Detect which cell encompasses the target text, then output its (x, y) center coordinate. 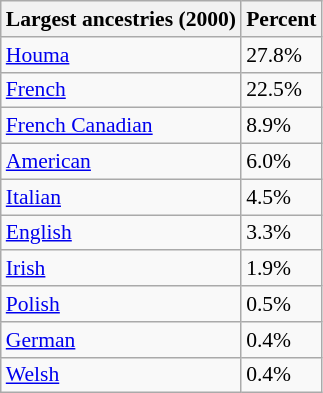
22.5% (281, 90)
1.9% (281, 269)
Houma (121, 55)
Largest ancestries (2000) (121, 19)
Percent (281, 19)
Italian (121, 197)
3.3% (281, 233)
Irish (121, 269)
American (121, 162)
27.8% (281, 55)
6.0% (281, 162)
Polish (121, 304)
French (121, 90)
Welsh (121, 375)
4.5% (281, 197)
English (121, 233)
German (121, 340)
French Canadian (121, 126)
8.9% (281, 126)
0.5% (281, 304)
